Pinpoint the cell where the given text exists, returning its (X, Y) midpoint coordinate. 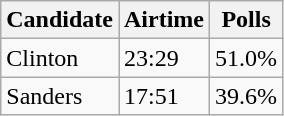
Candidate (60, 20)
Airtime (164, 20)
Clinton (60, 58)
Polls (246, 20)
Sanders (60, 96)
17:51 (164, 96)
39.6% (246, 96)
51.0% (246, 58)
23:29 (164, 58)
